Determine the [X, Y] coordinate at the center of the cell enclosing the given text.  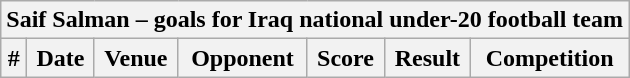
Competition [550, 58]
Result [428, 58]
Saif Salman – goals for Iraq national under-20 football team [315, 20]
Date [60, 58]
Score [346, 58]
# [14, 58]
Opponent [242, 58]
Venue [136, 58]
